Return the [x, y] coordinate for the center point of the cell that contains the specified text.  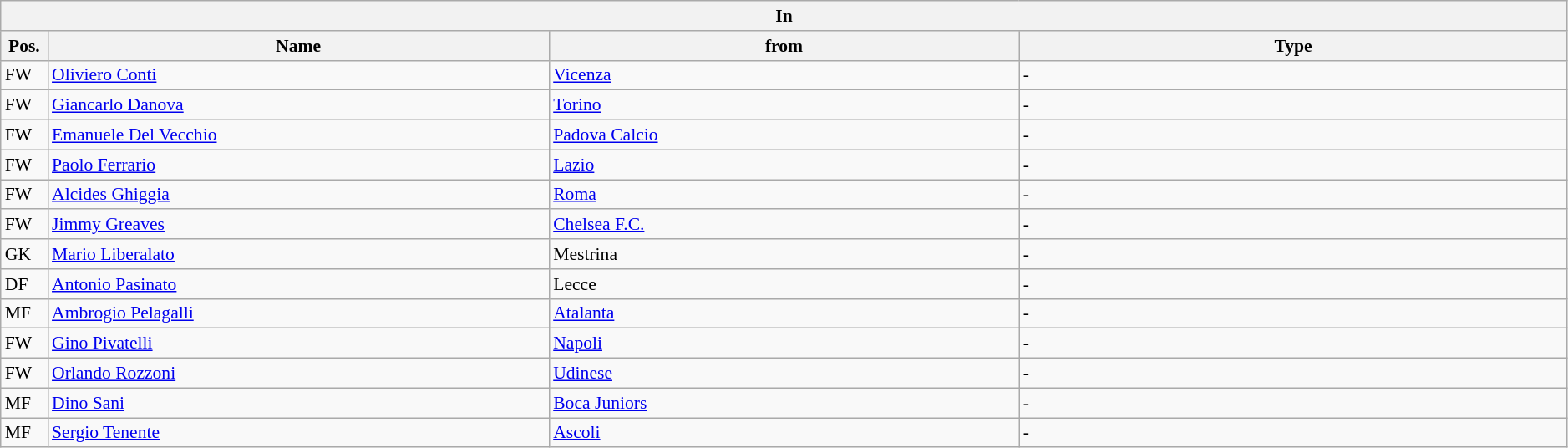
Torino [784, 105]
Orlando Rozzoni [298, 374]
Name [298, 46]
DF [24, 284]
Sergio Tenente [298, 433]
Oliviero Conti [298, 75]
Roma [784, 195]
Lecce [784, 284]
Ambrogio Pelagalli [298, 313]
Udinese [784, 374]
Jimmy Greaves [298, 225]
Ascoli [784, 433]
Mario Liberalato [298, 254]
Atalanta [784, 313]
Mestrina [784, 254]
GK [24, 254]
Antonio Pasinato [298, 284]
Padova Calcio [784, 135]
Vicenza [784, 75]
from [784, 46]
Type [1293, 46]
Boca Juniors [784, 403]
Giancarlo Danova [298, 105]
Chelsea F.C. [784, 225]
Pos. [24, 46]
Gino Pivatelli [298, 344]
Lazio [784, 165]
Alcides Ghiggia [298, 195]
Paolo Ferrario [298, 165]
Napoli [784, 344]
Dino Sani [298, 403]
Emanuele Del Vecchio [298, 135]
In [784, 16]
